Search for the cell housing the specified text and yield its (x, y) center coordinate. 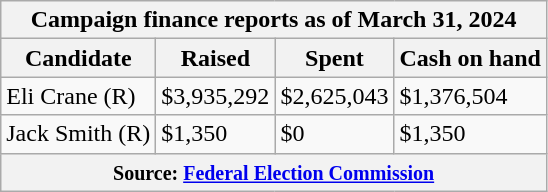
$3,935,292 (216, 96)
$0 (334, 134)
Spent (334, 58)
Campaign finance reports as of March 31, 2024 (274, 20)
$2,625,043 (334, 96)
$1,376,504 (470, 96)
Source: Federal Election Commission (274, 172)
Jack Smith (R) (78, 134)
Eli Crane (R) (78, 96)
Cash on hand (470, 58)
Raised (216, 58)
Candidate (78, 58)
